Locate the cell with the specified text and output its (x, y) center coordinate. 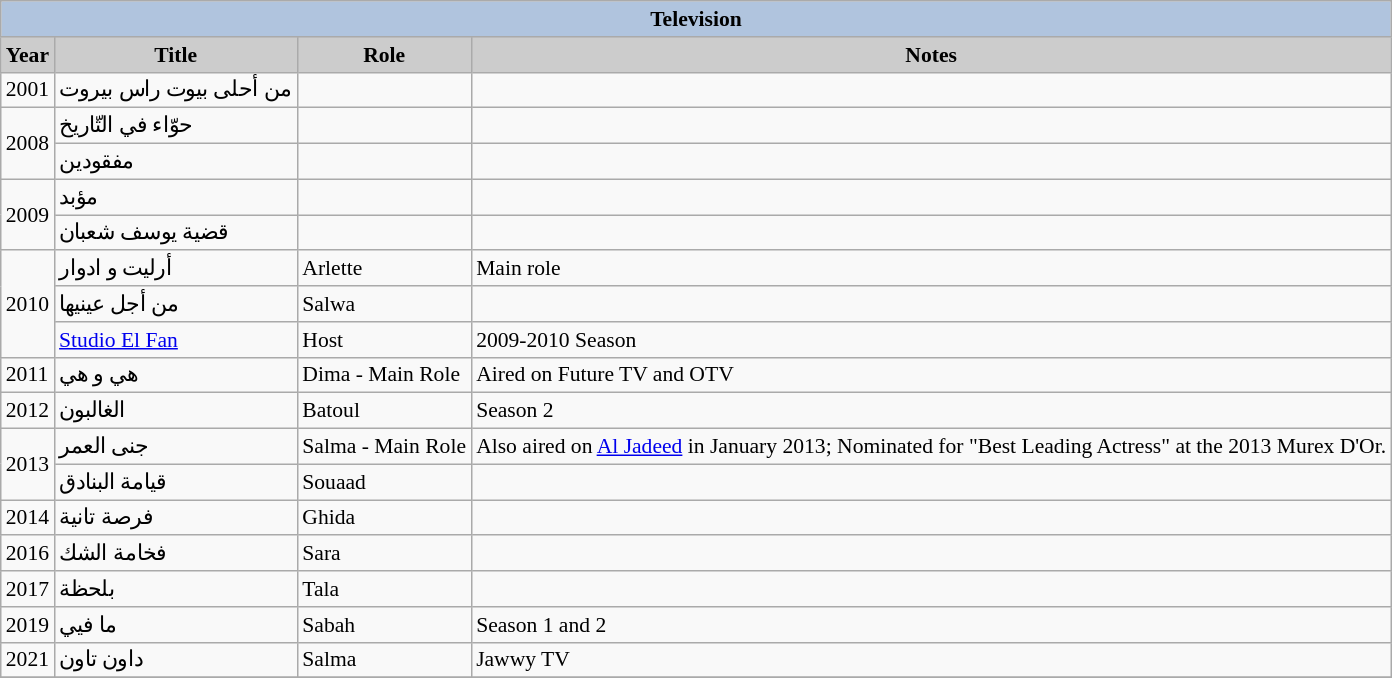
Also aired on Al Jadeed in January 2013; Nominated for "Best Leading Actress" at the 2013 Murex D'Or. (931, 447)
Arlette (384, 269)
Season 2 (931, 411)
2016 (28, 554)
فرصة تانية (176, 518)
2019 (28, 625)
2009 (28, 214)
2001 (28, 90)
Dima - Main Role (384, 375)
قضية يوسف شعبان (176, 233)
Ghida (384, 518)
Salma (384, 660)
حوّاء في التّاريخ (176, 126)
من أحلى بيوت راس بيروت (176, 90)
Salma - Main Role (384, 447)
Host (384, 340)
جنى العمر (176, 447)
Main role (931, 269)
Salwa (384, 304)
2013 (28, 464)
هي و هي (176, 375)
Studio El Fan (176, 340)
2009-2010 Season (931, 340)
Batoul (384, 411)
2017 (28, 589)
Title (176, 55)
2011 (28, 375)
قيامة البنادق (176, 482)
Television (696, 19)
Notes (931, 55)
أرليت و ادوار (176, 269)
Jawwy TV (931, 660)
فخامة الشك (176, 554)
بلحظة (176, 589)
2021 (28, 660)
من أجل عينيها (176, 304)
داون تاون (176, 660)
2008 (28, 144)
Souaad (384, 482)
Year (28, 55)
Aired on Future TV and OTV (931, 375)
Tala (384, 589)
2010 (28, 304)
الغالبون (176, 411)
Season 1 and 2 (931, 625)
Role (384, 55)
2012 (28, 411)
Sabah (384, 625)
مفقودين (176, 162)
Sara (384, 554)
مؤبد (176, 197)
2014 (28, 518)
ما فيي (176, 625)
